Locate the cell with the specified text and output its [x, y] center coordinate. 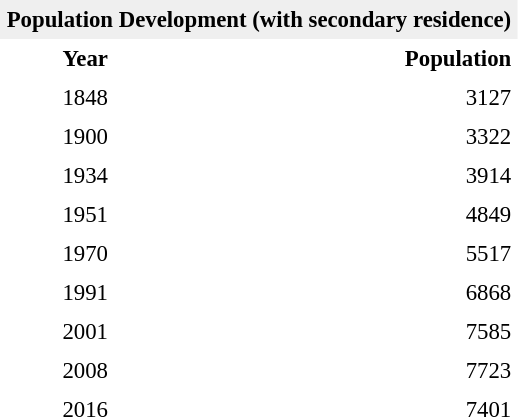
3914 [344, 176]
4849 [344, 214]
Population Development (with secondary residence) [260, 20]
2001 [86, 332]
1970 [86, 254]
1900 [86, 136]
6868 [344, 292]
1848 [86, 98]
Year [86, 58]
Population [344, 58]
1951 [86, 214]
7585 [344, 332]
1991 [86, 292]
7723 [344, 370]
1934 [86, 176]
3322 [344, 136]
5517 [344, 254]
2008 [86, 370]
3127 [344, 98]
